For the text-containing cell, return its midpoint in (X, Y) coordinate format. 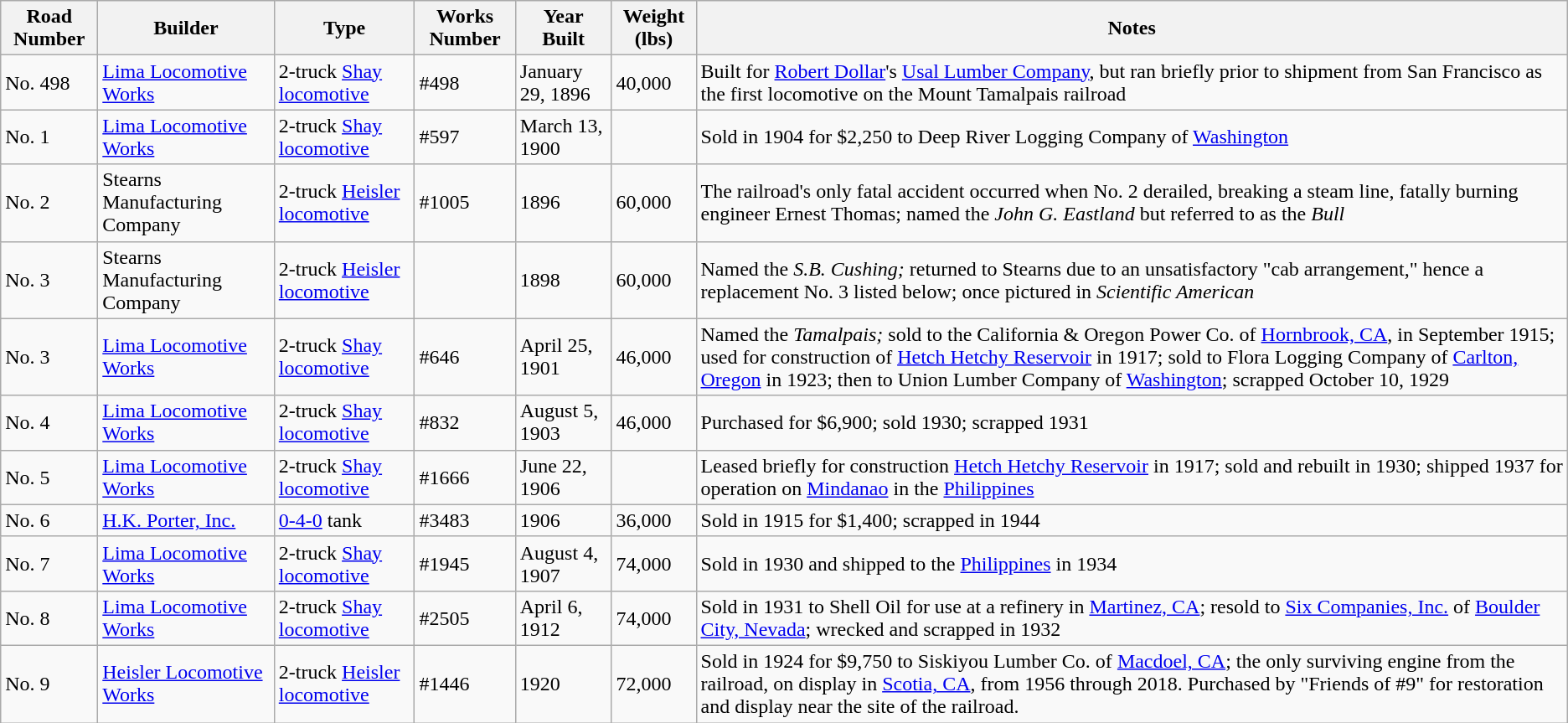
No. 2 (49, 203)
Leased briefly for construction Hetch Hetchy Reservoir in 1917; sold and rebuilt in 1930; shipped 1937 for operation on Mindanao in the Philippines (1132, 478)
Sold in 1931 to Shell Oil for use at a refinery in Martinez, CA; resold to Six Companies, Inc. of Boulder City, Nevada; wrecked and scrapped in 1932 (1132, 618)
#498 (465, 82)
No. 4 (49, 422)
April 6, 1912 (563, 618)
Sold in 1904 for $2,250 to Deep River Logging Company of Washington (1132, 137)
No. 8 (49, 618)
Sold in 1930 and shipped to the Philippines in 1934 (1132, 563)
April 25, 1901 (563, 357)
Builder (186, 28)
#1446 (465, 684)
#1666 (465, 478)
No. 5 (49, 478)
#3483 (465, 520)
Year Built (563, 28)
January 29, 1896 (563, 82)
Heisler Locomotive Works (186, 684)
No. 7 (49, 563)
#1945 (465, 563)
36,000 (653, 520)
H.K. Porter, Inc. (186, 520)
No. 498 (49, 82)
#646 (465, 357)
#1005 (465, 203)
#832 (465, 422)
Weight (lbs) (653, 28)
Sold in 1915 for $1,400; scrapped in 1944 (1132, 520)
August 4, 1907 (563, 563)
Type (344, 28)
Works Number (465, 28)
Road Number (49, 28)
No. 1 (49, 137)
June 22, 1906 (563, 478)
Notes (1132, 28)
#597 (465, 137)
No. 9 (49, 684)
1898 (563, 280)
March 13, 1900 (563, 137)
0-4-0 tank (344, 520)
40,000 (653, 82)
August 5, 1903 (563, 422)
1906 (563, 520)
Purchased for $6,900; sold 1930; scrapped 1931 (1132, 422)
1920 (563, 684)
1896 (563, 203)
72,000 (653, 684)
No. 6 (49, 520)
#2505 (465, 618)
